Determine the (X, Y) coordinate at the center of the cell enclosing the given text.  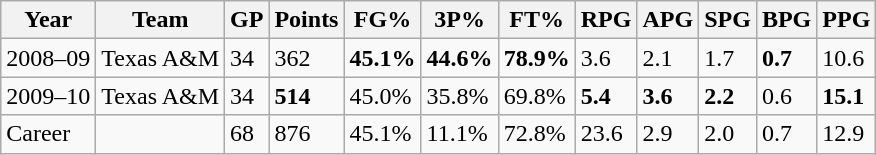
68 (247, 134)
2.1 (668, 58)
15.1 (846, 96)
5.4 (606, 96)
72.8% (536, 134)
44.6% (460, 58)
0.6 (786, 96)
362 (306, 58)
3P% (460, 20)
876 (306, 134)
1.7 (728, 58)
APG (668, 20)
Points (306, 20)
BPG (786, 20)
35.8% (460, 96)
Career (48, 134)
Year (48, 20)
78.9% (536, 58)
2.0 (728, 134)
11.1% (460, 134)
SPG (728, 20)
FG% (382, 20)
2.2 (728, 96)
PPG (846, 20)
RPG (606, 20)
2009–10 (48, 96)
2.9 (668, 134)
10.6 (846, 58)
45.0% (382, 96)
23.6 (606, 134)
FT% (536, 20)
514 (306, 96)
12.9 (846, 134)
Team (160, 20)
GP (247, 20)
69.8% (536, 96)
2008–09 (48, 58)
